Return (x, y) of the center of cell containing provided text 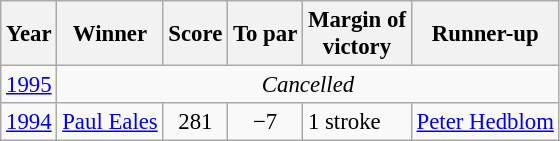
1 stroke (358, 122)
281 (196, 122)
1994 (29, 122)
Margin ofvictory (358, 34)
Cancelled (308, 85)
Score (196, 34)
Year (29, 34)
−7 (266, 122)
To par (266, 34)
Paul Eales (110, 122)
Runner-up (485, 34)
Winner (110, 34)
Peter Hedblom (485, 122)
1995 (29, 85)
